From the cell containing the given text, extract its center point as [X, Y] coordinate. 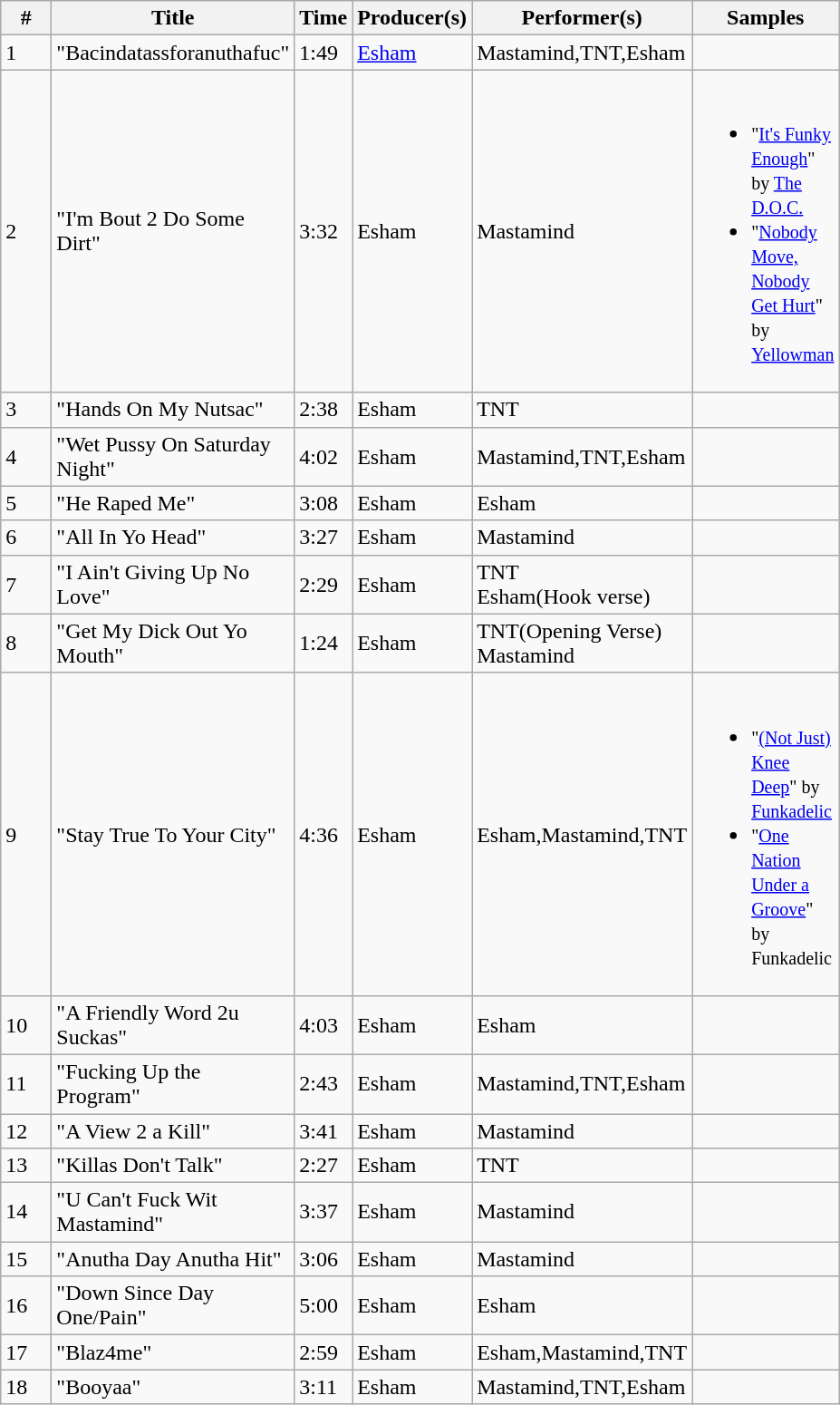
"Down Since Day One/Pain" [173, 1305]
2:27 [323, 1166]
4:36 [323, 834]
3:37 [323, 1213]
5:00 [323, 1305]
12 [26, 1130]
4:03 [323, 1024]
14 [26, 1213]
1:49 [323, 53]
3:06 [323, 1259]
Performer(s) [582, 18]
"Fucking Up the Program" [173, 1084]
"It's Funky Enough" by The D.O.C."Nobody Move, Nobody Get Hurt" by Yellowman [766, 231]
"All In Yo Head" [173, 538]
9 [26, 834]
"A View 2 a Kill" [173, 1130]
10 [26, 1024]
"Blaz4me" [173, 1352]
"Booyaa" [173, 1387]
"(Not Just) Knee Deep" by Funkadelic"One Nation Under a Groove" by Funkadelic [766, 834]
TNTEsham(Hook verse) [582, 584]
17 [26, 1352]
5 [26, 503]
"Hands On My Nutsac" [173, 410]
3:08 [323, 503]
13 [26, 1166]
7 [26, 584]
3:41 [323, 1130]
Producer(s) [412, 18]
Samples [766, 18]
16 [26, 1305]
Time [323, 18]
"I'm Bout 2 Do Some Dirt" [173, 231]
2:29 [323, 584]
4:02 [323, 457]
2 [26, 231]
"Killas Don't Talk" [173, 1166]
15 [26, 1259]
"Stay True To Your City" [173, 834]
# [26, 18]
8 [26, 644]
6 [26, 538]
1 [26, 53]
"Get My Dick Out Yo Mouth" [173, 644]
11 [26, 1084]
"I Ain't Giving Up No Love" [173, 584]
"A Friendly Word 2u Suckas" [173, 1024]
"U Can't Fuck Wit Mastamind" [173, 1213]
"He Raped Me" [173, 503]
"Wet Pussy On Saturday Night" [173, 457]
4 [26, 457]
3:27 [323, 538]
3:32 [323, 231]
2:43 [323, 1084]
2:38 [323, 410]
"Bacindatassforanuthafuc" [173, 53]
"Anutha Day Anutha Hit" [173, 1259]
1:24 [323, 644]
Title [173, 18]
3:11 [323, 1387]
2:59 [323, 1352]
TNT(Opening Verse)Mastamind [582, 644]
18 [26, 1387]
3 [26, 410]
